Determine the (X, Y) coordinate at the center of the cell enclosing the given text.  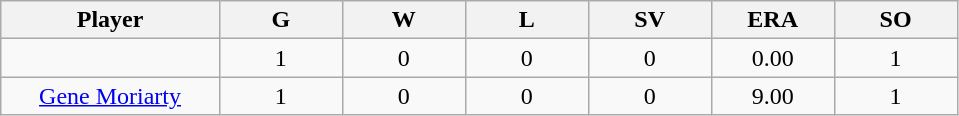
Gene Moriarty (110, 96)
G (280, 20)
9.00 (772, 96)
W (404, 20)
SV (650, 20)
SO (896, 20)
L (526, 20)
0.00 (772, 58)
Player (110, 20)
ERA (772, 20)
